Return [x, y] of the center of cell containing provided text 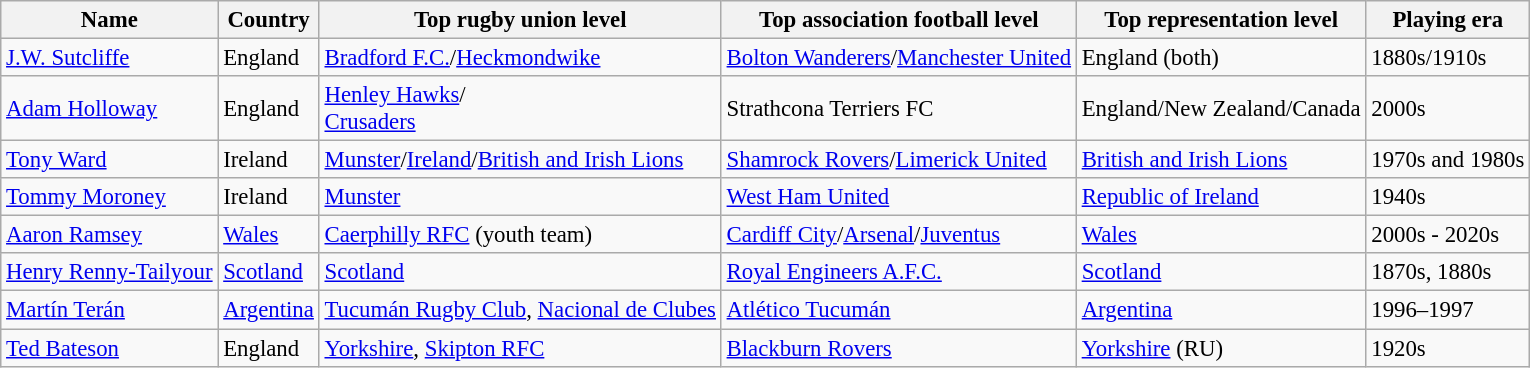
Bradford F.C./Heckmondwike [520, 58]
Yorkshire, Skipton RFC [520, 348]
1996–1997 [1448, 310]
Top rugby union level [520, 20]
Blackburn Rovers [898, 348]
Strathcona Terriers FC [898, 108]
1920s [1448, 348]
Atlético Tucumán [898, 310]
Adam Holloway [110, 108]
Ted Bateson [110, 348]
Martín Terán [110, 310]
1970s and 1980s [1448, 160]
Republic of Ireland [1221, 197]
1940s [1448, 197]
Tony Ward [110, 160]
1880s/1910s [1448, 58]
Cardiff City/Arsenal/Juventus [898, 235]
J.W. Sutcliffe [110, 58]
England (both) [1221, 58]
Top representation level [1221, 20]
Royal Engineers A.F.C. [898, 273]
Tommy Moroney [110, 197]
Top association football level [898, 20]
Aaron Ramsey [110, 235]
Bolton Wanderers/Manchester United [898, 58]
England/New Zealand/Canada [1221, 108]
Munster [520, 197]
West Ham United [898, 197]
Playing era [1448, 20]
Name [110, 20]
Shamrock Rovers/Limerick United [898, 160]
Yorkshire (RU) [1221, 348]
Country [268, 20]
Henry Renny-Tailyour [110, 273]
Caerphilly RFC (youth team) [520, 235]
Munster/Ireland/British and Irish Lions [520, 160]
Tucumán Rugby Club, Nacional de Clubes [520, 310]
2000s [1448, 108]
2000s - 2020s [1448, 235]
Henley Hawks/Crusaders [520, 108]
1870s, 1880s [1448, 273]
British and Irish Lions [1221, 160]
